Detect which cell encompasses the target text, then output its [X, Y] center coordinate. 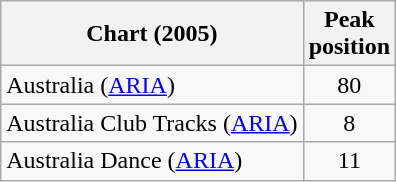
Australia Club Tracks (ARIA) [152, 123]
Australia (ARIA) [152, 85]
Australia Dance (ARIA) [152, 161]
11 [349, 161]
Chart (2005) [152, 34]
8 [349, 123]
Peakposition [349, 34]
80 [349, 85]
